Output the (x, y) coordinate of the center of the cell containing the given text.  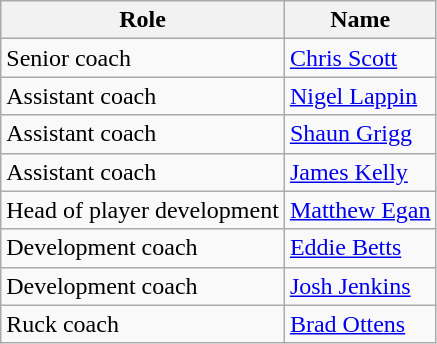
Nigel Lappin (360, 96)
Chris Scott (360, 58)
Josh Jenkins (360, 286)
Role (143, 20)
Ruck coach (143, 324)
Matthew Egan (360, 210)
Head of player development (143, 210)
Shaun Grigg (360, 134)
Name (360, 20)
Eddie Betts (360, 248)
Brad Ottens (360, 324)
James Kelly (360, 172)
Senior coach (143, 58)
